Capture the cell that displays the provided text and extract its (x, y) central coordinate. 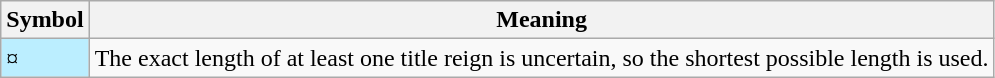
¤ (45, 58)
Meaning (542, 20)
The exact length of at least one title reign is uncertain, so the shortest possible length is used. (542, 58)
Symbol (45, 20)
